Identify which cell holds the provided text, then report its [x, y] central coordinate. 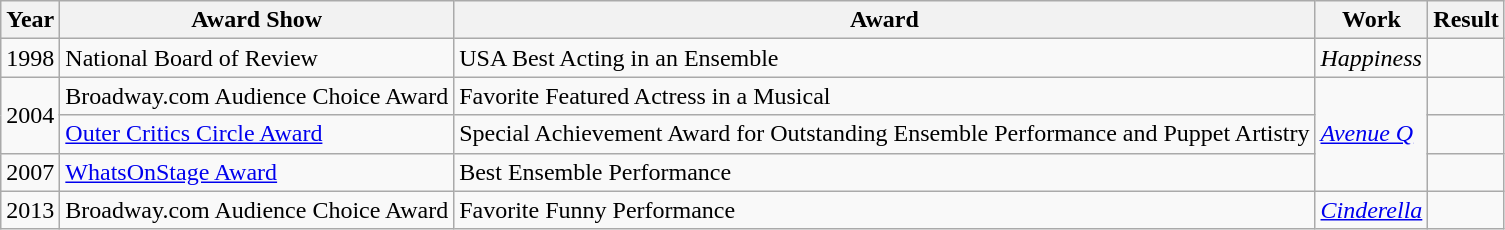
Cinderella [1372, 210]
Happiness [1372, 58]
Result [1466, 20]
Best Ensemble Performance [884, 172]
Outer Critics Circle Award [257, 134]
WhatsOnStage Award [257, 172]
2004 [30, 115]
Award [884, 20]
Favorite Featured Actress in a Musical [884, 96]
Favorite Funny Performance [884, 210]
Avenue Q [1372, 134]
Work [1372, 20]
2007 [30, 172]
1998 [30, 58]
Special Achievement Award for Outstanding Ensemble Performance and Puppet Artistry [884, 134]
USA Best Acting in an Ensemble [884, 58]
Award Show [257, 20]
Year [30, 20]
2013 [30, 210]
National Board of Review [257, 58]
